Output the (x, y) coordinate of the center of the cell containing the given text.  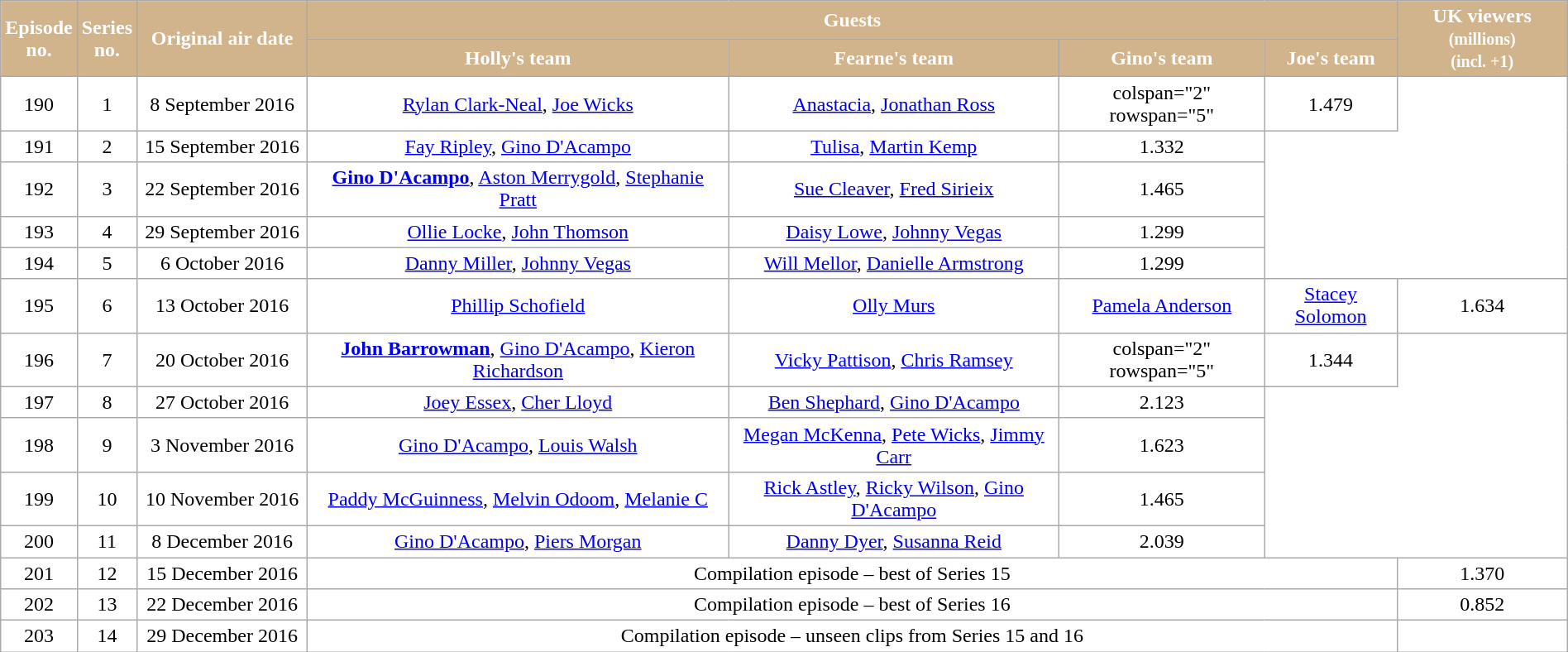
Gino D'Acampo, Piers Morgan (518, 541)
Fearne's team (894, 58)
10 (107, 498)
13 October 2016 (222, 306)
6 (107, 306)
29 December 2016 (222, 636)
1 (107, 104)
27 October 2016 (222, 402)
Will Mellor, Danielle Armstrong (894, 263)
8 September 2016 (222, 104)
191 (39, 146)
15 September 2016 (222, 146)
Joey Essex, Cher Lloyd (518, 402)
6 October 2016 (222, 263)
13 (107, 605)
Danny Miller, Johnny Vegas (518, 263)
Episodeno. (39, 39)
Gino D'Acampo, Aston Merrygold, Stephanie Pratt (518, 189)
Megan McKenna, Pete Wicks, Jimmy Carr (894, 445)
197 (39, 402)
8 (107, 402)
29 September 2016 (222, 232)
Ollie Locke, John Thomson (518, 232)
196 (39, 359)
1.332 (1162, 146)
1.623 (1162, 445)
Paddy McGuinness, Melvin Odoom, Melanie C (518, 498)
203 (39, 636)
Seriesno. (107, 39)
12 (107, 573)
Original air date (222, 39)
10 November 2016 (222, 498)
202 (39, 605)
193 (39, 232)
200 (39, 541)
192 (39, 189)
Phillip Schofield (518, 306)
Danny Dyer, Susanna Reid (894, 541)
Holly's team (518, 58)
John Barrowman, Gino D'Acampo, Kieron Richardson (518, 359)
Vicky Pattison, Chris Ramsey (894, 359)
Rylan Clark-Neal, Joe Wicks (518, 104)
Fay Ripley, Gino D'Acampo (518, 146)
3 November 2016 (222, 445)
Pamela Anderson (1162, 306)
Compilation episode – best of Series 16 (853, 605)
4 (107, 232)
9 (107, 445)
Gino's team (1162, 58)
Daisy Lowe, Johnny Vegas (894, 232)
Gino D'Acampo, Louis Walsh (518, 445)
198 (39, 445)
Stacey Solomon (1331, 306)
15 December 2016 (222, 573)
1.370 (1482, 573)
2.123 (1162, 402)
194 (39, 263)
UK viewers (millions)(incl. +1) (1482, 39)
14 (107, 636)
1.479 (1331, 104)
199 (39, 498)
8 December 2016 (222, 541)
20 October 2016 (222, 359)
Olly Murs (894, 306)
2 (107, 146)
1.344 (1331, 359)
3 (107, 189)
190 (39, 104)
Ben Shephard, Gino D'Acampo (894, 402)
22 December 2016 (222, 605)
5 (107, 263)
Joe's team (1331, 58)
Tulisa, Martin Kemp (894, 146)
Rick Astley, Ricky Wilson, Gino D'Acampo (894, 498)
Anastacia, Jonathan Ross (894, 104)
201 (39, 573)
22 September 2016 (222, 189)
2.039 (1162, 541)
Guests (853, 20)
Sue Cleaver, Fred Sirieix (894, 189)
Compilation episode – unseen clips from Series 15 and 16 (853, 636)
7 (107, 359)
Compilation episode – best of Series 15 (853, 573)
0.852 (1482, 605)
195 (39, 306)
11 (107, 541)
1.634 (1482, 306)
